Capture the cell that displays the provided text and extract its [x, y] central coordinate. 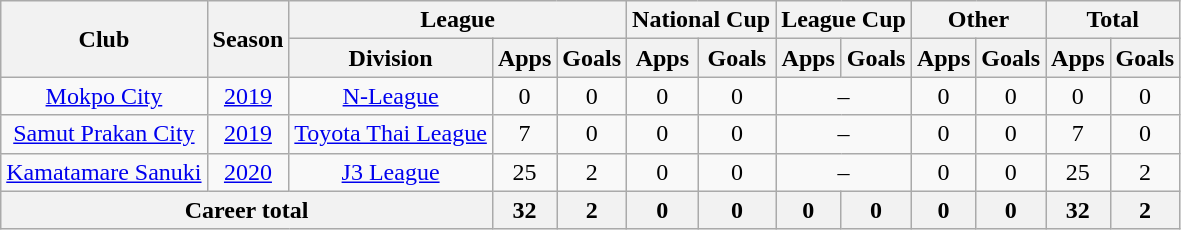
Mokpo City [104, 96]
Other [978, 20]
Toyota Thai League [391, 134]
League [458, 20]
Season [248, 39]
N-League [391, 96]
J3 League [391, 172]
Division [391, 58]
National Cup [702, 20]
Career total [247, 210]
Total [1113, 20]
2020 [248, 172]
Kamatamare Sanuki [104, 172]
League Cup [844, 20]
Club [104, 39]
Samut Prakan City [104, 134]
